Return [x, y] of the center of cell containing provided text 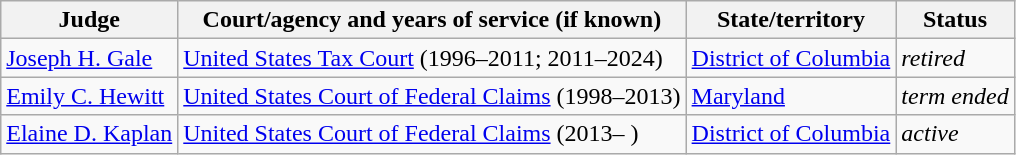
active [955, 134]
Court/agency and years of service (if known) [432, 20]
Elaine D. Kaplan [90, 134]
Status [955, 20]
Judge [90, 20]
Emily C. Hewitt [90, 96]
United States Court of Federal Claims (2013– ) [432, 134]
term ended [955, 96]
State/territory [791, 20]
Joseph H. Gale [90, 58]
retired [955, 58]
United States Court of Federal Claims (1998–2013) [432, 96]
United States Tax Court (1996–2011; 2011–2024) [432, 58]
Maryland [791, 96]
